From the cell containing the given text, extract its center point as (x, y) coordinate. 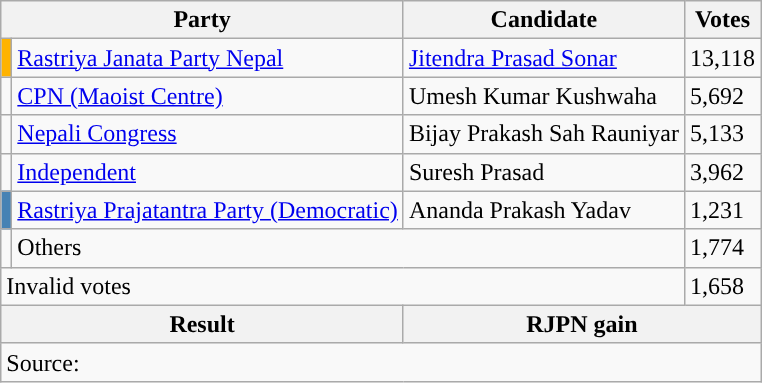
1,658 (722, 286)
1,774 (722, 248)
5,692 (722, 96)
Jitendra Prasad Sonar (544, 58)
Votes (722, 20)
Candidate (544, 20)
Rastriya Prajatantra Party (Democratic) (208, 210)
Umesh Kumar Kushwaha (544, 96)
13,118 (722, 58)
1,231 (722, 210)
Party (202, 20)
Bijay Prakash Sah Rauniyar (544, 134)
RJPN gain (582, 324)
Rastriya Janata Party Nepal (208, 58)
Others (348, 248)
Source: (381, 362)
Ananda Prakash Yadav (544, 210)
Independent (208, 172)
CPN (Maoist Centre) (208, 96)
Invalid votes (343, 286)
3,962 (722, 172)
Result (202, 324)
Suresh Prasad (544, 172)
Nepali Congress (208, 134)
5,133 (722, 134)
